Return the (X, Y) coordinate for the center point of the cell that contains the specified text.  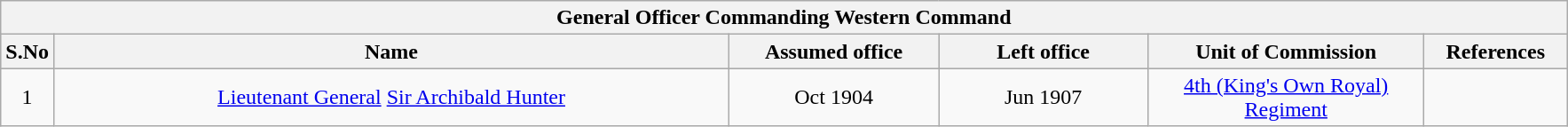
S.No (28, 52)
References (1496, 52)
Lieutenant General Sir Archibald Hunter (390, 98)
Unit of Commission (1287, 52)
4th (King's Own Royal) Regiment (1287, 98)
Assumed office (834, 52)
Name (390, 52)
Jun 1907 (1044, 98)
General Officer Commanding Western Command (784, 18)
1 (28, 98)
Oct 1904 (834, 98)
Left office (1044, 52)
